Output the [x, y] coordinate of the center of the cell containing the given text.  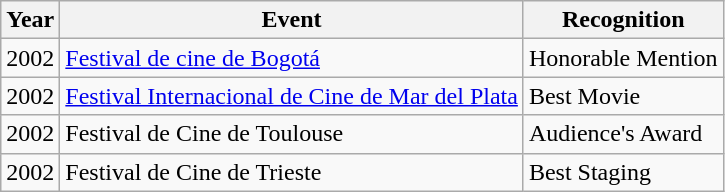
Best Movie [623, 96]
Festival de cine de Bogotá [292, 58]
Festival Internacional de Cine de Mar del Plata [292, 96]
Recognition [623, 20]
Year [30, 20]
Event [292, 20]
Festival de Cine de Toulouse [292, 134]
Honorable Mention [623, 58]
Best Staging [623, 172]
Festival de Cine de Trieste [292, 172]
Audience's Award [623, 134]
